For the text-containing cell, return its midpoint in [X, Y] coordinate format. 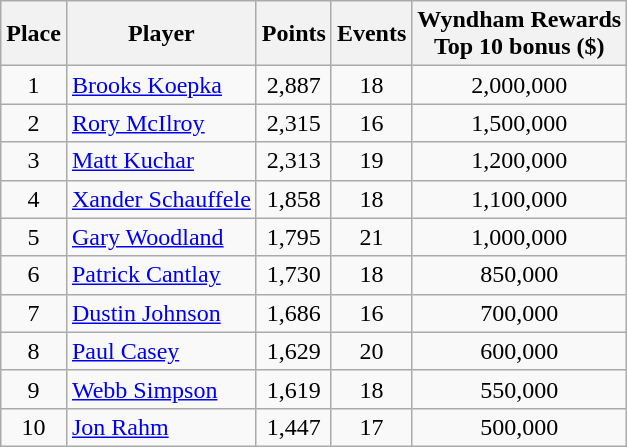
21 [371, 237]
Points [294, 34]
Gary Woodland [161, 237]
Events [371, 34]
600,000 [520, 351]
17 [371, 427]
700,000 [520, 313]
1,730 [294, 275]
1,629 [294, 351]
Dustin Johnson [161, 313]
Wyndham RewardsTop 10 bonus ($) [520, 34]
1,686 [294, 313]
2 [34, 123]
1,858 [294, 199]
20 [371, 351]
2,887 [294, 85]
1,000,000 [520, 237]
Matt Kuchar [161, 161]
4 [34, 199]
Player [161, 34]
1,795 [294, 237]
1,100,000 [520, 199]
7 [34, 313]
500,000 [520, 427]
550,000 [520, 389]
8 [34, 351]
Place [34, 34]
850,000 [520, 275]
3 [34, 161]
Xander Schauffele [161, 199]
Jon Rahm [161, 427]
2,313 [294, 161]
Patrick Cantlay [161, 275]
Paul Casey [161, 351]
19 [371, 161]
Rory McIlroy [161, 123]
5 [34, 237]
2,315 [294, 123]
6 [34, 275]
1,447 [294, 427]
1,619 [294, 389]
Brooks Koepka [161, 85]
10 [34, 427]
1,500,000 [520, 123]
2,000,000 [520, 85]
9 [34, 389]
Webb Simpson [161, 389]
1 [34, 85]
1,200,000 [520, 161]
